Locate the cell with the specified text and output its (x, y) center coordinate. 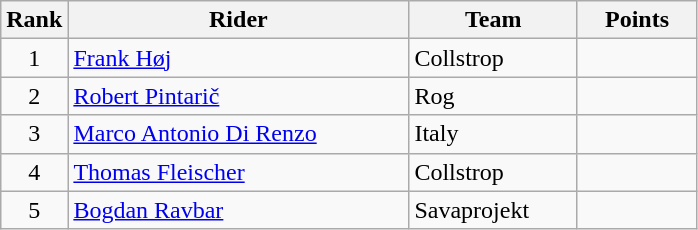
3 (34, 134)
Rank (34, 20)
Team (494, 20)
1 (34, 58)
Marco Antonio Di Renzo (238, 134)
Rider (238, 20)
Savaprojekt (494, 210)
4 (34, 172)
2 (34, 96)
5 (34, 210)
Frank Høj (238, 58)
Thomas Fleischer (238, 172)
Robert Pintarič (238, 96)
Italy (494, 134)
Points (636, 20)
Rog (494, 96)
Bogdan Ravbar (238, 210)
